Scan for the cell matching the given text and deliver its [X, Y] coordinate at center. 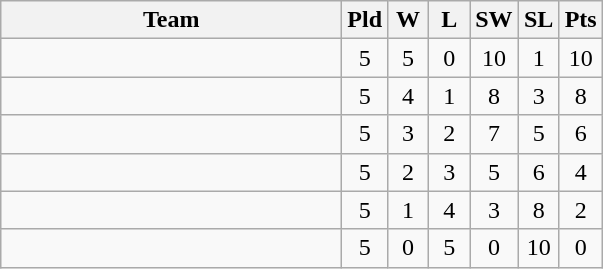
Team [172, 20]
L [450, 20]
SL [538, 20]
SW [494, 20]
Pts [580, 20]
7 [494, 134]
W [408, 20]
Pld [365, 20]
